Detect which cell encompasses the target text, then output its (x, y) center coordinate. 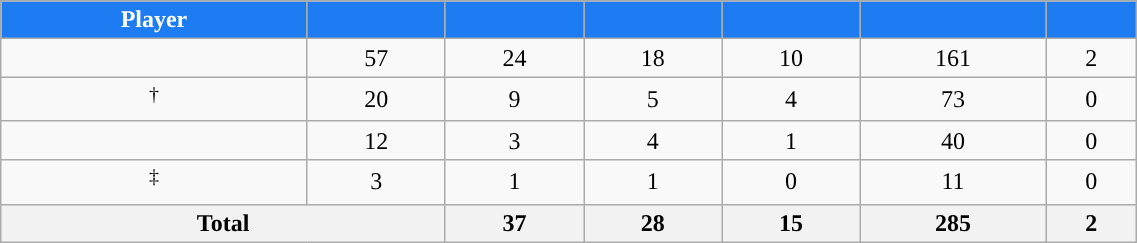
40 (953, 140)
24 (514, 58)
11 (953, 182)
57 (376, 58)
Player (154, 20)
5 (653, 100)
10 (791, 58)
12 (376, 140)
† (154, 100)
285 (953, 223)
20 (376, 100)
9 (514, 100)
Total (224, 223)
28 (653, 223)
15 (791, 223)
‡ (154, 182)
161 (953, 58)
73 (953, 100)
18 (653, 58)
37 (514, 223)
